Find where the given text appears and provide that cell's center as (X, Y) coordinate. 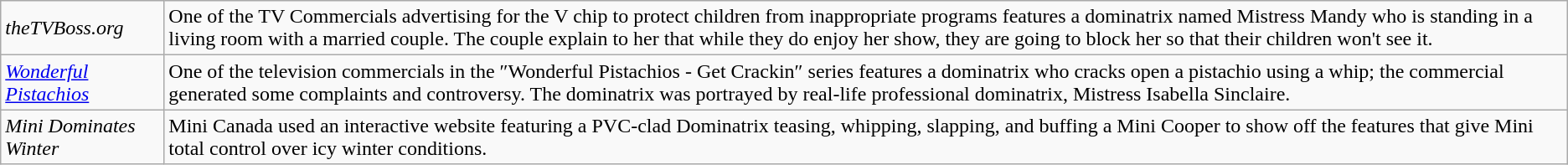
theTVBoss.org (82, 28)
Wonderful Pistachios (82, 82)
Mini Dominates Winter (82, 137)
